Detect which cell encompasses the target text, then output its (X, Y) center coordinate. 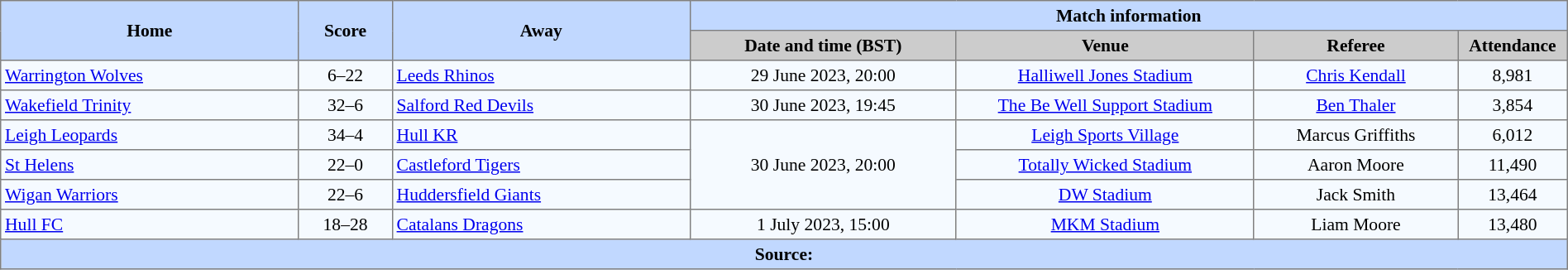
Venue (1105, 46)
Liam Moore (1355, 224)
Away (541, 31)
Aaron Moore (1355, 165)
Marcus Griffiths (1355, 135)
Referee (1355, 46)
Leigh Leopards (150, 135)
6–22 (346, 75)
Hull FC (150, 224)
Wigan Warriors (150, 195)
13,480 (1513, 224)
6,012 (1513, 135)
Leeds Rhinos (541, 75)
Attendance (1513, 46)
30 June 2023, 20:00 (823, 165)
DW Stadium (1105, 195)
11,490 (1513, 165)
22–6 (346, 195)
1 July 2023, 15:00 (823, 224)
Score (346, 31)
Salford Red Devils (541, 105)
32–6 (346, 105)
8,981 (1513, 75)
Warrington Wolves (150, 75)
Totally Wicked Stadium (1105, 165)
34–4 (346, 135)
Jack Smith (1355, 195)
3,854 (1513, 105)
Catalans Dragons (541, 224)
Wakefield Trinity (150, 105)
Hull KR (541, 135)
18–28 (346, 224)
Huddersfield Giants (541, 195)
Source: (784, 254)
Castleford Tigers (541, 165)
22–0 (346, 165)
The Be Well Support Stadium (1105, 105)
Match information (1128, 16)
29 June 2023, 20:00 (823, 75)
Home (150, 31)
Halliwell Jones Stadium (1105, 75)
Chris Kendall (1355, 75)
MKM Stadium (1105, 224)
Ben Thaler (1355, 105)
St Helens (150, 165)
30 June 2023, 19:45 (823, 105)
Leigh Sports Village (1105, 135)
Date and time (BST) (823, 46)
13,464 (1513, 195)
